Identify which cell holds the provided text, then report its [x, y] central coordinate. 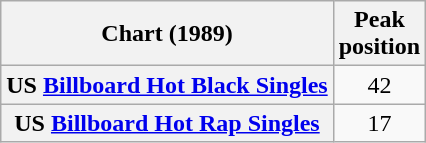
17 [379, 123]
US Billboard Hot Black Singles [167, 85]
Chart (1989) [167, 34]
42 [379, 85]
US Billboard Hot Rap Singles [167, 123]
Peakposition [379, 34]
